Scan for the cell matching the given text and deliver its (x, y) coordinate at center. 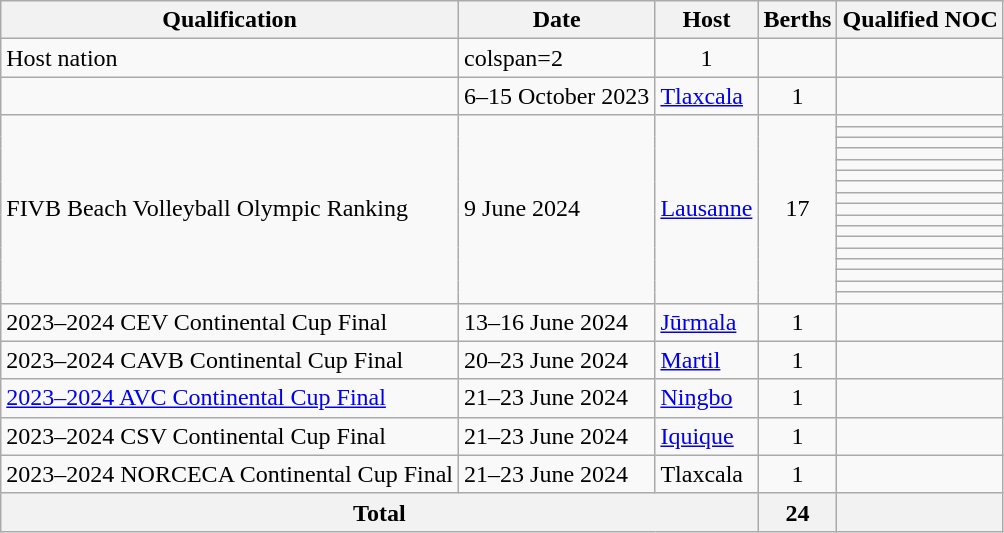
6–15 October 2023 (557, 96)
Ningbo (706, 398)
2023–2024 CSV Continental Cup Final (230, 436)
Martil (706, 360)
colspan=2 (557, 58)
Jūrmala (706, 322)
Berths (798, 20)
20–23 June 2024 (557, 360)
2023–2024 AVC Continental Cup Final (230, 398)
FIVB Beach Volleyball Olympic Ranking (230, 209)
Iquique (706, 436)
Host (706, 20)
Total (380, 512)
Lausanne (706, 209)
2023–2024 CAVB Continental Cup Final (230, 360)
13–16 June 2024 (557, 322)
17 (798, 209)
9 June 2024 (557, 209)
2023–2024 NORCECA Continental Cup Final (230, 474)
Host nation (230, 58)
Qualification (230, 20)
Date (557, 20)
2023–2024 CEV Continental Cup Final (230, 322)
24 (798, 512)
Qualified NOC (920, 20)
